From the cell containing the given text, extract its center point as (x, y) coordinate. 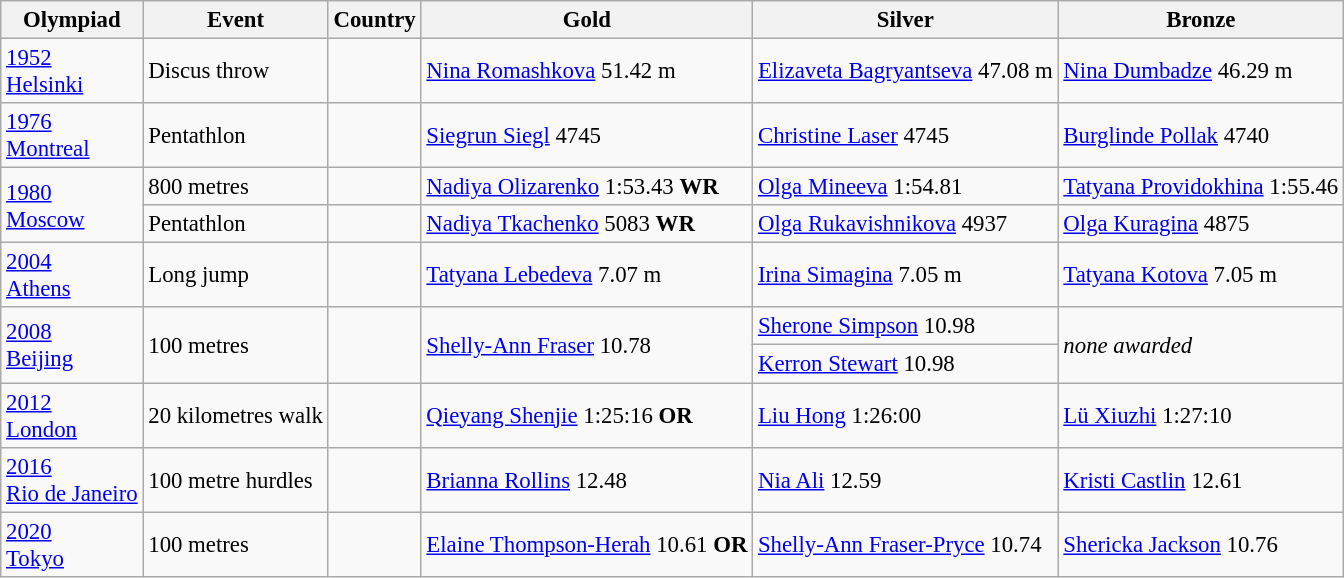
Event (236, 20)
Long jump (236, 276)
100 metre hurdles (236, 480)
Olympiad (72, 20)
800 metres (236, 187)
Kristi Castlin 12.61 (1201, 480)
Nadiya Olizarenko 1:53.43 WR (587, 187)
Shelly-Ann Fraser 10.78 (587, 346)
Kerron Stewart 10.98 (906, 364)
1952Helsinki (72, 72)
2012London (72, 416)
Nia Ali 12.59 (906, 480)
Tatyana Lebedeva 7.07 m (587, 276)
Brianna Rollins 12.48 (587, 480)
Nina Romashkova 51.42 m (587, 72)
2016Rio de Janeiro (72, 480)
Nina Dumbadze 46.29 m (1201, 72)
Olga Mineeva 1:54.81 (906, 187)
Liu Hong 1:26:00 (906, 416)
Sherone Simpson 10.98 (906, 327)
20 kilometres walk (236, 416)
Burglinde Pollak 4740 (1201, 136)
Bronze (1201, 20)
Shelly-Ann Fraser-Pryce 10.74 (906, 544)
Silver (906, 20)
Olga Rukavishnikova 4937 (906, 224)
Shericka Jackson 10.76 (1201, 544)
2020Tokyo (72, 544)
1976Montreal (72, 136)
none awarded (1201, 346)
Olga Kuragina 4875 (1201, 224)
Elizaveta Bagryantseva 47.08 m (906, 72)
Siegrun Siegl 4745 (587, 136)
Gold (587, 20)
1980Moscow (72, 206)
Nadiya Tkachenko 5083 WR (587, 224)
Lü Xiuzhi 1:27:10 (1201, 416)
Qieyang Shenjie 1:25:16 OR (587, 416)
Tatyana Kotova 7.05 m (1201, 276)
Irina Simagina 7.05 m (906, 276)
Discus throw (236, 72)
Christine Laser 4745 (906, 136)
2004Athens (72, 276)
Country (374, 20)
2008Beijing (72, 346)
Elaine Thompson-Herah 10.61 OR (587, 544)
Tatyana Providokhina 1:55.46 (1201, 187)
